Determine the [x, y] coordinate at the center of the cell enclosing the given text.  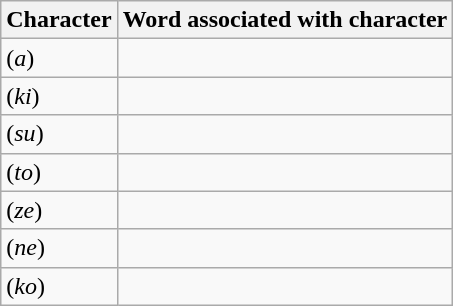
(to) [59, 172]
(a) [59, 58]
(ko) [59, 286]
Word associated with character [285, 20]
(su) [59, 134]
Character [59, 20]
(ze) [59, 210]
(ne) [59, 248]
(ki) [59, 96]
